Identify which cell holds the provided text, then report its (X, Y) central coordinate. 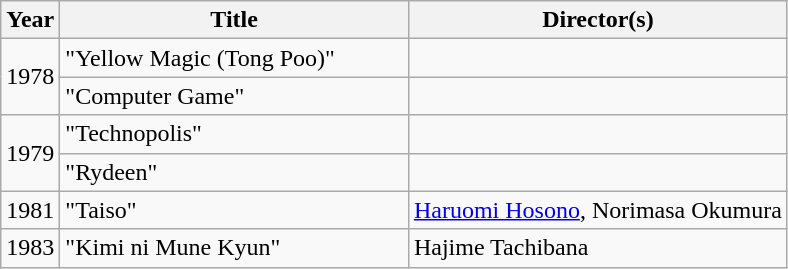
Director(s) (598, 20)
Haruomi Hosono, Norimasa Okumura (598, 210)
"Kimi ni Mune Kyun" (234, 248)
"Rydeen" (234, 172)
"Taiso" (234, 210)
Title (234, 20)
1981 (30, 210)
"Yellow Magic (Tong Poo)" (234, 58)
1979 (30, 153)
1978 (30, 77)
"Computer Game" (234, 96)
"Technopolis" (234, 134)
Hajime Tachibana (598, 248)
1983 (30, 248)
Year (30, 20)
